Locate the cell with the specified text and output its [x, y] center coordinate. 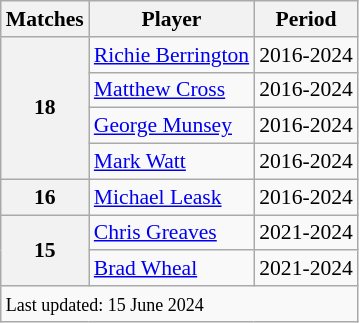
Period [306, 19]
Matches [45, 19]
15 [45, 250]
16 [45, 197]
Chris Greaves [172, 233]
Player [172, 19]
18 [45, 108]
Brad Wheal [172, 269]
Matthew Cross [172, 90]
George Munsey [172, 126]
Michael Leask [172, 197]
Richie Berrington [172, 55]
Mark Watt [172, 162]
Last updated: 15 June 2024 [180, 304]
